From the cell containing the given text, extract its center point as [x, y] coordinate. 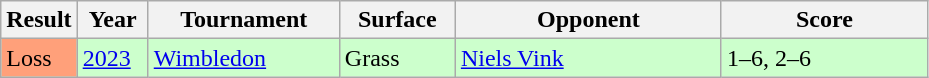
Year [112, 20]
Result [39, 20]
1–6, 2–6 [824, 58]
Opponent [588, 20]
Score [824, 20]
Niels Vink [588, 58]
Tournament [244, 20]
Surface [397, 20]
Loss [39, 58]
2023 [112, 58]
Grass [397, 58]
Wimbledon [244, 58]
